Determine the (x, y) coordinate at the center of the cell enclosing the given text.  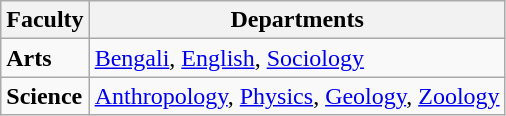
Science (45, 96)
Faculty (45, 20)
Departments (297, 20)
Anthropology, Physics, Geology, Zoology (297, 96)
Arts (45, 58)
Bengali, English, Sociology (297, 58)
